Return the (x, y) coordinate for the center point of the cell that contains the specified text.  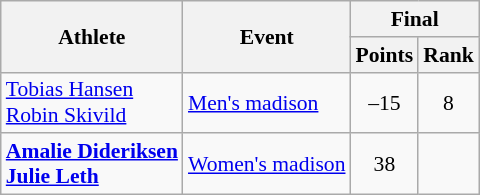
Tobias HansenRobin Skivild (92, 102)
Athlete (92, 36)
Final (415, 19)
8 (448, 102)
Women's madison (267, 164)
Event (267, 36)
Rank (448, 55)
Amalie DideriksenJulie Leth (92, 164)
–15 (385, 102)
Men's madison (267, 102)
38 (385, 164)
Points (385, 55)
